Output the [x, y] coordinate of the center of the cell containing the given text.  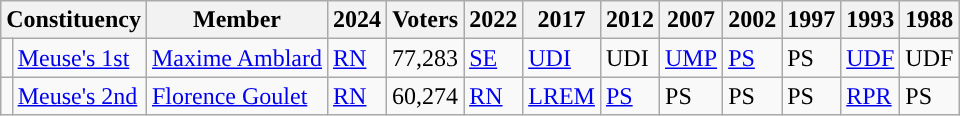
Meuse's 1st [79, 58]
2007 [692, 20]
2002 [752, 20]
Florence Goulet [236, 96]
Member [236, 20]
2012 [630, 20]
1997 [812, 20]
UMP [692, 58]
Maxime Amblard [236, 58]
1993 [870, 20]
RPR [870, 96]
2022 [494, 20]
2017 [562, 20]
60,274 [426, 96]
LREM [562, 96]
2024 [358, 20]
Constituency [74, 20]
SE [494, 58]
Meuse's 2nd [79, 96]
Voters [426, 20]
1988 [930, 20]
77,283 [426, 58]
